Scan for the cell matching the given text and deliver its [X, Y] coordinate at center. 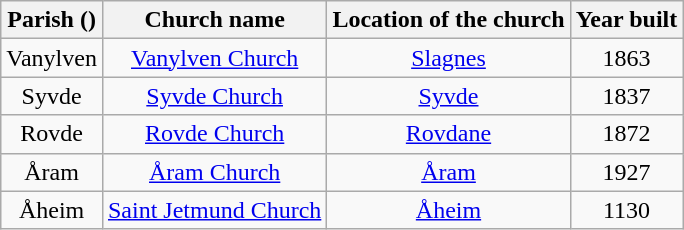
1863 [626, 58]
Rovde Church [214, 134]
Saint Jetmund Church [214, 210]
Vanylven Church [214, 58]
1837 [626, 96]
1130 [626, 210]
Year built [626, 20]
Rovdane [448, 134]
Vanylven [52, 58]
Rovde [52, 134]
Parish () [52, 20]
Slagnes [448, 58]
1872 [626, 134]
Syvde Church [214, 96]
Church name [214, 20]
Åram Church [214, 172]
1927 [626, 172]
Location of the church [448, 20]
